Scan for the cell matching the given text and deliver its (x, y) coordinate at center. 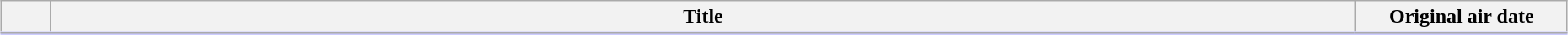
Original air date (1462, 17)
Title (703, 17)
